Output the [x, y] coordinate of the center of the cell containing the given text.  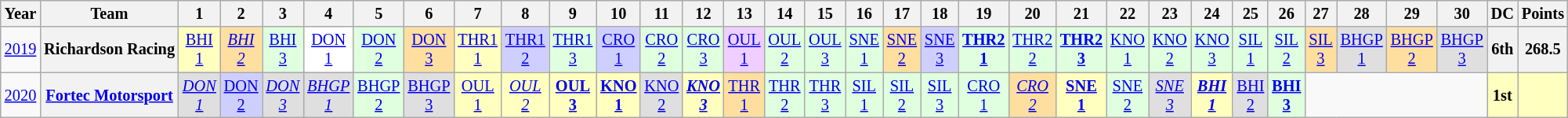
THR23 [1081, 50]
THR3 [825, 95]
22 [1128, 13]
23 [1170, 13]
6th [1503, 50]
THR12 [525, 50]
21 [1081, 13]
17 [902, 13]
14 [784, 13]
13 [744, 13]
4 [328, 13]
28 [1362, 13]
24 [1212, 13]
25 [1251, 13]
19 [983, 13]
THR1 [744, 95]
Fortec Motorsport [110, 95]
Year [20, 13]
Points [1543, 13]
CRO3 [704, 50]
5 [378, 13]
2019 [20, 50]
DC [1503, 13]
10 [618, 13]
THR11 [478, 50]
2 [241, 13]
9 [574, 13]
1st [1503, 95]
7 [478, 13]
THR13 [574, 50]
3 [282, 13]
Team [110, 13]
THR2 [784, 95]
8 [525, 13]
18 [940, 13]
1 [199, 13]
THR21 [983, 50]
12 [704, 13]
THR22 [1033, 50]
Richardson Racing [110, 50]
26 [1287, 13]
268.5 [1543, 50]
15 [825, 13]
16 [864, 13]
20 [1033, 13]
6 [429, 13]
2020 [20, 95]
27 [1320, 13]
29 [1412, 13]
11 [661, 13]
30 [1462, 13]
